Identify which cell holds the provided text, then report its [X, Y] central coordinate. 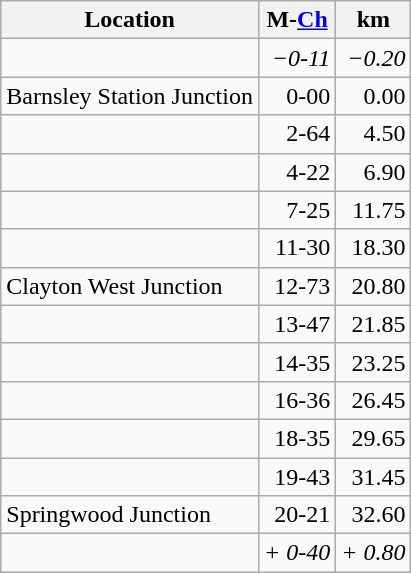
21.85 [374, 324]
−0-11 [296, 58]
M-Ch [296, 20]
+ 0.80 [374, 553]
23.25 [374, 362]
Location [130, 20]
32.60 [374, 515]
20.80 [374, 286]
14-35 [296, 362]
Springwood Junction [130, 515]
11-30 [296, 248]
4-22 [296, 172]
4.50 [374, 134]
29.65 [374, 438]
km [374, 20]
19-43 [296, 477]
Barnsley Station Junction [130, 96]
11.75 [374, 210]
7-25 [296, 210]
0.00 [374, 96]
16-36 [296, 400]
20-21 [296, 515]
18-35 [296, 438]
−0.20 [374, 58]
2-64 [296, 134]
+ 0-40 [296, 553]
12-73 [296, 286]
Clayton West Junction [130, 286]
6.90 [374, 172]
18.30 [374, 248]
0-00 [296, 96]
31.45 [374, 477]
26.45 [374, 400]
13-47 [296, 324]
